Provide the [x, y] coordinate of the cell's center where the given text is located.  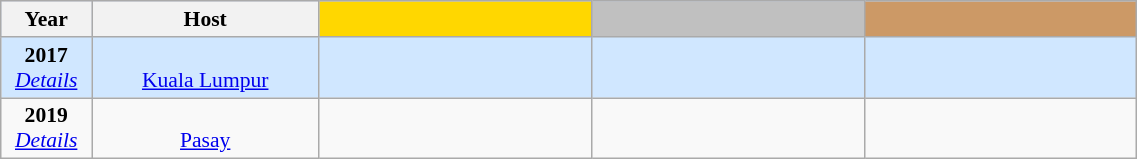
Kuala Lumpur [206, 68]
2017Details [46, 68]
Host [206, 19]
2019Details [46, 128]
Year [46, 19]
Pasay [206, 128]
